Return (X, Y) of the center of cell containing provided text 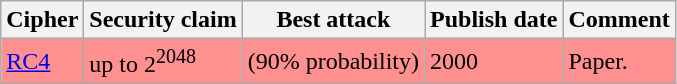
2000 (494, 62)
Cipher (42, 20)
(90% probability) (333, 62)
up to 22048 (163, 62)
Paper. (619, 62)
Comment (619, 20)
Publish date (494, 20)
RC4 (42, 62)
Security claim (163, 20)
Best attack (333, 20)
